From the cell containing the given text, extract its center point as [X, Y] coordinate. 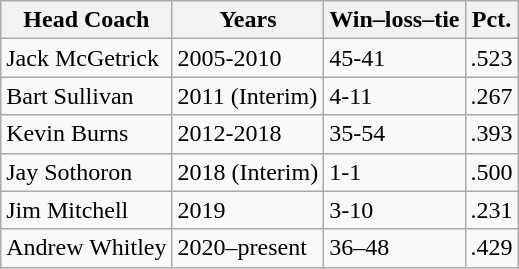
3-10 [394, 210]
Years [248, 20]
.500 [492, 172]
.429 [492, 248]
Pct. [492, 20]
.231 [492, 210]
2011 (Interim) [248, 96]
1-1 [394, 172]
45-41 [394, 58]
2019 [248, 210]
.523 [492, 58]
.267 [492, 96]
2005-2010 [248, 58]
Bart Sullivan [86, 96]
Head Coach [86, 20]
2020–present [248, 248]
Jay Sothoron [86, 172]
2018 (Interim) [248, 172]
Win–loss–tie [394, 20]
Kevin Burns [86, 134]
36–48 [394, 248]
Andrew Whitley [86, 248]
2012-2018 [248, 134]
Jim Mitchell [86, 210]
.393 [492, 134]
Jack McGetrick [86, 58]
35-54 [394, 134]
4-11 [394, 96]
